Detect which cell encompasses the target text, then output its (x, y) center coordinate. 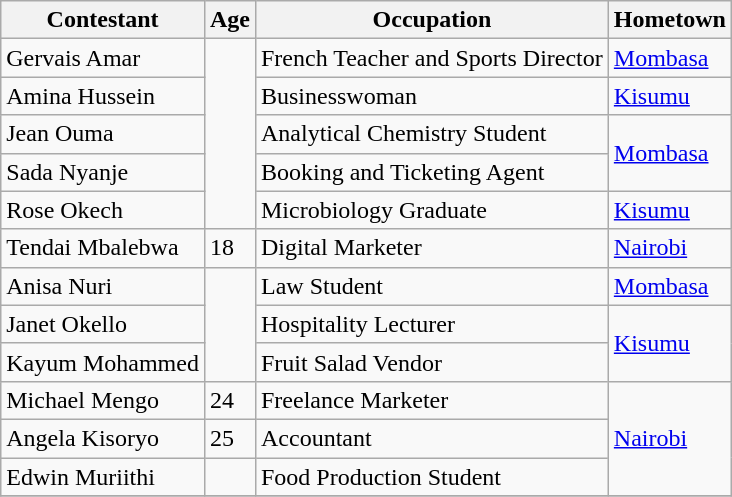
24 (230, 400)
Angela Kisoryo (103, 438)
Hometown (670, 20)
Jean Ouma (103, 134)
Contestant (103, 20)
Digital Marketer (432, 248)
Occupation (432, 20)
French Teacher and Sports Director (432, 58)
Tendai Mbalebwa (103, 248)
Anisa Nuri (103, 286)
Hospitality Lecturer (432, 324)
Amina Hussein (103, 96)
Freelance Marketer (432, 400)
Kayum Mohammed (103, 362)
Edwin Muriithi (103, 477)
Janet Okello (103, 324)
Food Production Student (432, 477)
Booking and Ticketing Agent (432, 172)
Michael Mengo (103, 400)
Microbiology Graduate (432, 210)
Gervais Amar (103, 58)
Analytical Chemistry Student (432, 134)
Rose Okech (103, 210)
25 (230, 438)
Fruit Salad Vendor (432, 362)
Age (230, 20)
Businesswoman (432, 96)
Accountant (432, 438)
Law Student (432, 286)
18 (230, 248)
Sada Nyanje (103, 172)
